Detect which cell encompasses the target text, then output its [X, Y] center coordinate. 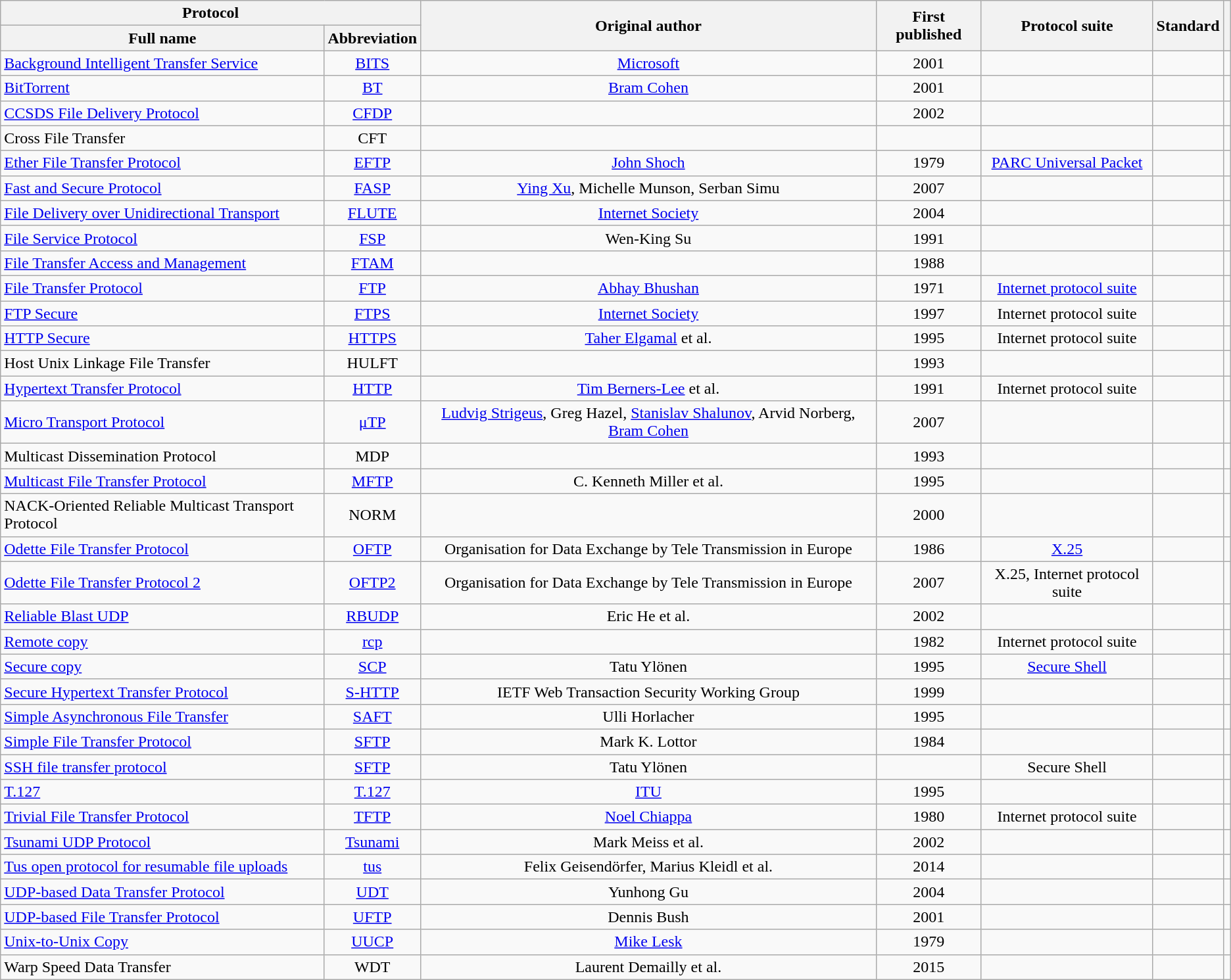
2000 [929, 515]
Dennis Bush [648, 917]
BT [372, 88]
UFTP [372, 917]
C. Kenneth Miller et al. [648, 481]
File Delivery over Unidirectional Transport [162, 213]
Full name [162, 38]
UDP-based File Transfer Protocol [162, 917]
SAFT [372, 716]
HTTP [372, 388]
1984 [929, 741]
Ying Xu, Michelle Munson, Serban Simu [648, 188]
CFT [372, 138]
Protocol suite [1067, 26]
SCP [372, 666]
Secure copy [162, 666]
Simple Asynchronous File Transfer [162, 716]
Mark Meiss et al. [648, 842]
FTAM [372, 263]
Multicast File Transfer Protocol [162, 481]
1980 [929, 817]
BITS [372, 63]
IETF Web Transaction Security Working Group [648, 691]
UDT [372, 892]
Ulli Horlacher [648, 716]
HTTP Secure [162, 338]
FSP [372, 238]
OFTP2 [372, 582]
FTP Secure [162, 314]
UDP-based Data Transfer Protocol [162, 892]
MDP [372, 456]
First published [929, 26]
S-HTTP [372, 691]
Fast and Secure Protocol [162, 188]
Laurent Demailly et al. [648, 967]
BitTorrent [162, 88]
Protocol [210, 13]
HULFT [372, 363]
Reliable Blast UDP [162, 617]
Warp Speed Data Transfer [162, 967]
Simple File Transfer Protocol [162, 741]
X.25, Internet protocol suite [1067, 582]
Multicast Dissemination Protocol [162, 456]
Noel Chiappa [648, 817]
File Transfer Access and Management [162, 263]
Hypertext Transfer Protocol [162, 388]
Standard [1188, 26]
File Transfer Protocol [162, 288]
1982 [929, 642]
OFTP [372, 549]
Tim Berners-Lee et al. [648, 388]
Taher Elgamal et al. [648, 338]
NACK-Oriented Reliable Multicast Transport Protocol [162, 515]
TFTP [372, 817]
Yunhong Gu [648, 892]
Microsoft [648, 63]
μTP [372, 422]
Remote copy [162, 642]
MFTP [372, 481]
Bram Cohen [648, 88]
2014 [929, 867]
CFDP [372, 113]
ITU [648, 792]
Tsunami UDP Protocol [162, 842]
Ludvig Strigeus, Greg Hazel, Stanislav Shalunov, Arvid Norberg, Bram Cohen [648, 422]
Trivial File Transfer Protocol [162, 817]
RBUDP [372, 617]
Tus open protocol for resumable file uploads [162, 867]
Eric He et al. [648, 617]
Cross File Transfer [162, 138]
FLUTE [372, 213]
John Shoch [648, 163]
1971 [929, 288]
Background Intelligent Transfer Service [162, 63]
Original author [648, 26]
Ether File Transfer Protocol [162, 163]
WDT [372, 967]
1997 [929, 314]
Abbreviation [372, 38]
X.25 [1067, 549]
FASP [372, 188]
1999 [929, 691]
Host Unix Linkage File Transfer [162, 363]
Odette File Transfer Protocol [162, 549]
Odette File Transfer Protocol 2 [162, 582]
rcp [372, 642]
UUCP [372, 942]
tus [372, 867]
HTTPS [372, 338]
Secure Hypertext Transfer Protocol [162, 691]
PARC Universal Packet [1067, 163]
Wen-King Su [648, 238]
File Service Protocol [162, 238]
Mark K. Lottor [648, 741]
FTP [372, 288]
Micro Transport Protocol [162, 422]
NORM [372, 515]
1986 [929, 549]
FTPS [372, 314]
Tsunami [372, 842]
2015 [929, 967]
Abhay Bhushan [648, 288]
CCSDS File Delivery Protocol [162, 113]
Unix-to-Unix Copy [162, 942]
1988 [929, 263]
EFTP [372, 163]
Mike Lesk [648, 942]
Felix Geisendörfer, Marius Kleidl et al. [648, 867]
SSH file transfer protocol [162, 767]
